Return the [x, y] coordinate for the center point of the cell that contains the specified text.  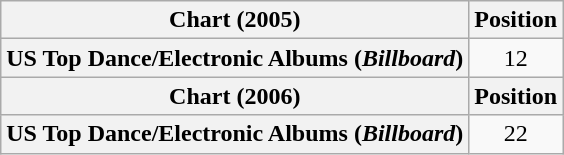
12 [516, 58]
Chart (2006) [235, 96]
22 [516, 134]
Chart (2005) [235, 20]
